Identify which cell holds the provided text, then report its [x, y] central coordinate. 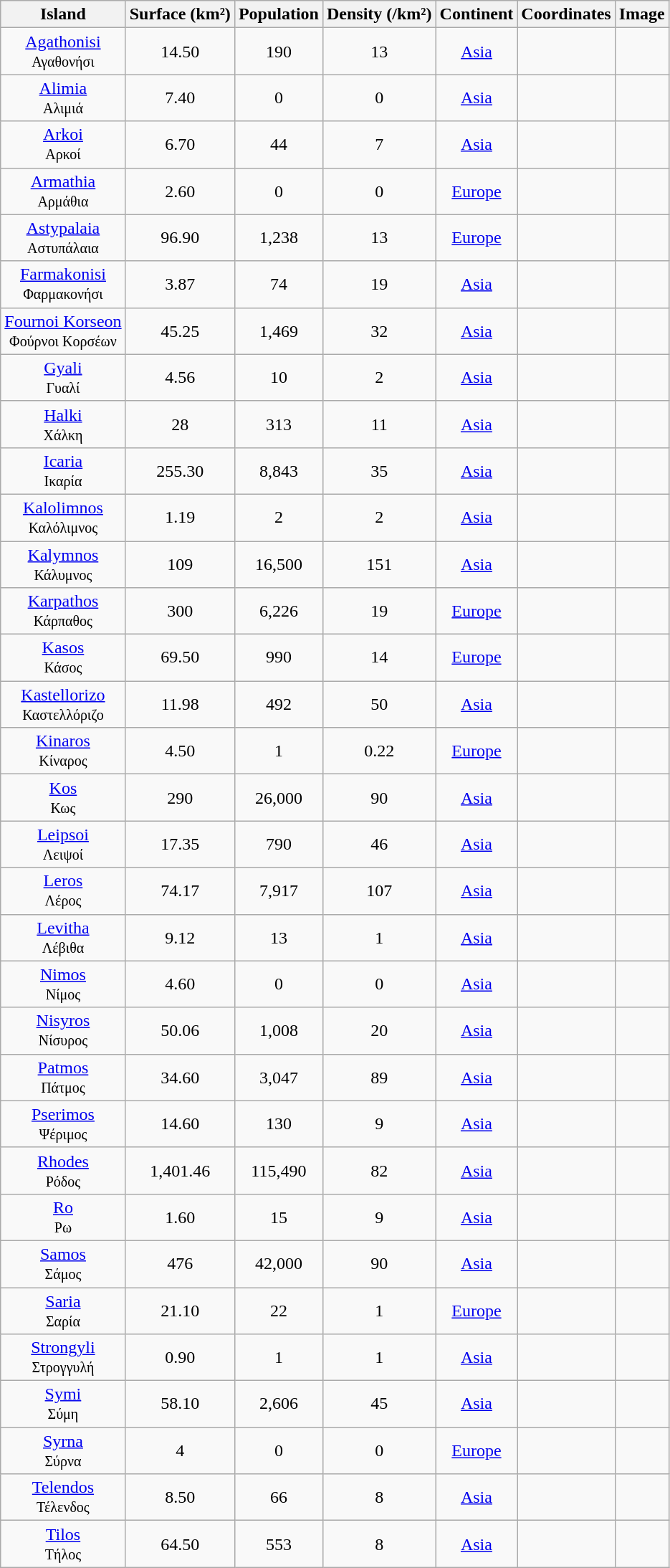
44 [278, 145]
LevithaΛέβιθα [63, 938]
46 [379, 845]
ArkoiΑρκοί [63, 145]
TelendosΤέλενδος [63, 1497]
790 [278, 845]
255.30 [180, 470]
Population [278, 14]
Island [63, 14]
3.87 [180, 284]
8,843 [278, 470]
1,008 [278, 1031]
35 [379, 470]
96.90 [180, 238]
KalymnosΚάλυμνος [63, 564]
50 [379, 704]
RhodesΡόδος [63, 1170]
LeipsoiΛειψοί [63, 845]
14 [379, 658]
Surface (km²) [180, 14]
9.12 [180, 938]
16,500 [278, 564]
SamosΣάμος [63, 1263]
69.50 [180, 658]
AgathonisiΑγαθονήσι [63, 52]
IcariaΙκαρία [63, 470]
2.60 [180, 191]
64.50 [180, 1544]
74 [278, 284]
22 [278, 1311]
1,469 [278, 331]
HalkiΧάλκη [63, 424]
190 [278, 52]
7.40 [180, 98]
1,401.46 [180, 1170]
SymiΣύμη [63, 1404]
KasosΚάσος [63, 658]
TilosΤήλος [63, 1544]
4.50 [180, 751]
AstypalaiaΑστυπάλαια [63, 238]
6.70 [180, 145]
74.17 [180, 890]
313 [278, 424]
2,606 [278, 1404]
NisyrosΝίσυρος [63, 1031]
492 [278, 704]
KinarosΚίναρος [63, 751]
Fournoi KorseonΦούρνοι Κορσέων [63, 331]
42,000 [278, 1263]
553 [278, 1544]
21.10 [180, 1311]
11 [379, 424]
4.60 [180, 984]
130 [278, 1124]
PserimosΨέριμος [63, 1124]
476 [180, 1263]
Continent [477, 14]
LerosΛέρος [63, 890]
KastellorizoΚαστελλόριζο [63, 704]
Coordinates [566, 14]
45 [379, 1404]
10 [278, 377]
28 [180, 424]
ArmathiaΑρμάθια [63, 191]
115,490 [278, 1170]
107 [379, 890]
7 [379, 145]
RoΡω [63, 1217]
Image [642, 14]
PatmosΠάτμος [63, 1077]
14.60 [180, 1124]
GyaliΓυαλί [63, 377]
11.98 [180, 704]
34.60 [180, 1077]
FarmakonisiΦαρμακονήσι [63, 284]
KosΚως [63, 797]
300 [180, 611]
82 [379, 1170]
14.50 [180, 52]
990 [278, 658]
4 [180, 1451]
1.60 [180, 1217]
1.19 [180, 518]
50.06 [180, 1031]
45.25 [180, 331]
3,047 [278, 1077]
0.22 [379, 751]
0.90 [180, 1358]
151 [379, 564]
6,226 [278, 611]
AlimiaΑλιμιά [63, 98]
7,917 [278, 890]
SyrnaΣύρνα [63, 1451]
89 [379, 1077]
15 [278, 1217]
66 [278, 1497]
1,238 [278, 238]
StrongyliΣτρογγυλή [63, 1358]
NimosΝίμος [63, 984]
SariaΣαρία [63, 1311]
26,000 [278, 797]
20 [379, 1031]
KarpathosΚάρπαθος [63, 611]
KalolimnosΚαλόλιμνος [63, 518]
32 [379, 331]
58.10 [180, 1404]
17.35 [180, 845]
290 [180, 797]
4.56 [180, 377]
8.50 [180, 1497]
Density (/km²) [379, 14]
109 [180, 564]
